Extract the (x, y) coordinate from the center of the cell holding the provided text.  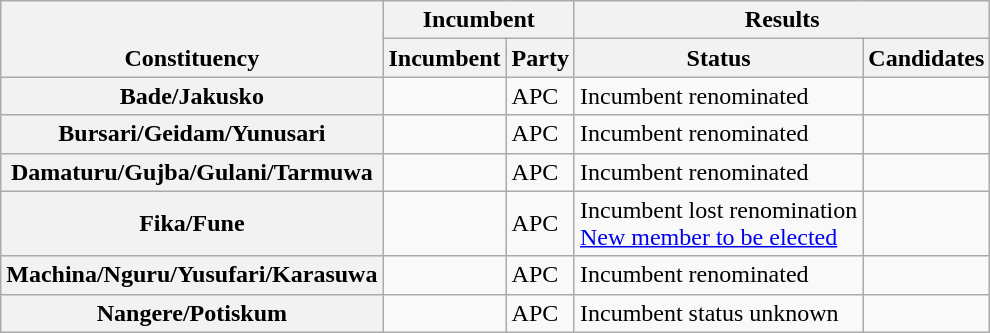
Damaturu/Gujba/Gulani/Tarmuwa (192, 172)
Candidates (926, 58)
Results (782, 20)
Incumbent status unknown (718, 313)
Status (718, 58)
Incumbent lost renominationNew member to be elected (718, 224)
Bursari/Geidam/Yunusari (192, 134)
Constituency (192, 39)
Machina/Nguru/Yusufari/Karasuwa (192, 275)
Nangere/Potiskum (192, 313)
Bade/Jakusko (192, 96)
Party (540, 58)
Fika/Fune (192, 224)
